Capture the cell that displays the provided text and extract its (X, Y) central coordinate. 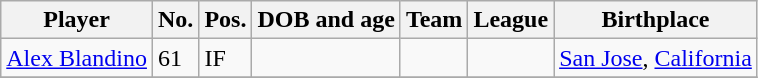
League (511, 20)
San Jose, California (656, 58)
DOB and age (326, 20)
No. (175, 20)
Pos. (226, 20)
Alex Blandino (77, 58)
IF (226, 58)
Player (77, 20)
Team (434, 20)
61 (175, 58)
Birthplace (656, 20)
